Output the (X, Y) coordinate of the center of the cell containing the given text.  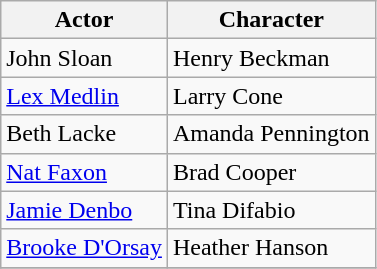
Beth Lacke (84, 134)
Amanda Pennington (271, 134)
Nat Faxon (84, 172)
Actor (84, 20)
Jamie Denbo (84, 210)
Brooke D'Orsay (84, 248)
Character (271, 20)
Larry Cone (271, 96)
John Sloan (84, 58)
Brad Cooper (271, 172)
Henry Beckman (271, 58)
Lex Medlin (84, 96)
Tina Difabio (271, 210)
Heather Hanson (271, 248)
